Find where the given text appears and provide that cell's center as (X, Y) coordinate. 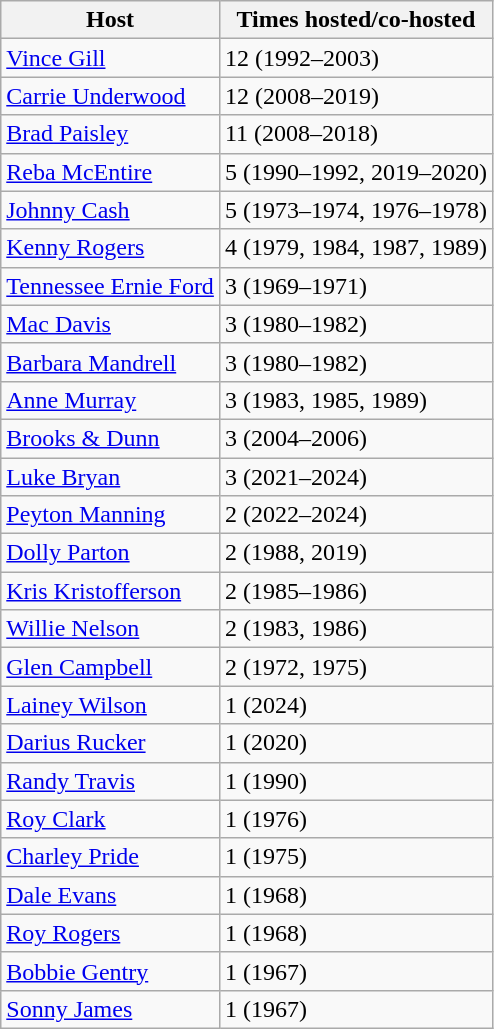
3 (1969–1971) (356, 286)
Lainey Wilson (110, 705)
Brad Paisley (110, 134)
4 (1979, 1984, 1987, 1989) (356, 248)
2 (1988, 2019) (356, 553)
11 (2008–2018) (356, 134)
Kenny Rogers (110, 248)
Johnny Cash (110, 210)
1 (1990) (356, 781)
2 (1985–1986) (356, 591)
5 (1990–1992, 2019–2020) (356, 172)
12 (1992–2003) (356, 58)
1 (2020) (356, 743)
Randy Travis (110, 781)
Dolly Parton (110, 553)
Roy Clark (110, 819)
Mac Davis (110, 324)
Brooks & Dunn (110, 438)
Host (110, 20)
Carrie Underwood (110, 96)
3 (2021–2024) (356, 477)
Willie Nelson (110, 629)
3 (2004–2006) (356, 438)
Times hosted/co-hosted (356, 20)
Anne Murray (110, 400)
Darius Rucker (110, 743)
2 (1972, 1975) (356, 667)
Sonny James (110, 1009)
Kris Kristofferson (110, 591)
Reba McEntire (110, 172)
Bobbie Gentry (110, 971)
Roy Rogers (110, 933)
Peyton Manning (110, 515)
1 (2024) (356, 705)
12 (2008–2019) (356, 96)
Barbara Mandrell (110, 362)
Charley Pride (110, 857)
1 (1975) (356, 857)
2 (2022–2024) (356, 515)
2 (1983, 1986) (356, 629)
Vince Gill (110, 58)
3 (1983, 1985, 1989) (356, 400)
Luke Bryan (110, 477)
Glen Campbell (110, 667)
Dale Evans (110, 895)
5 (1973–1974, 1976–1978) (356, 210)
Tennessee Ernie Ford (110, 286)
1 (1976) (356, 819)
